Pinpoint the cell where the given text exists, returning its (x, y) midpoint coordinate. 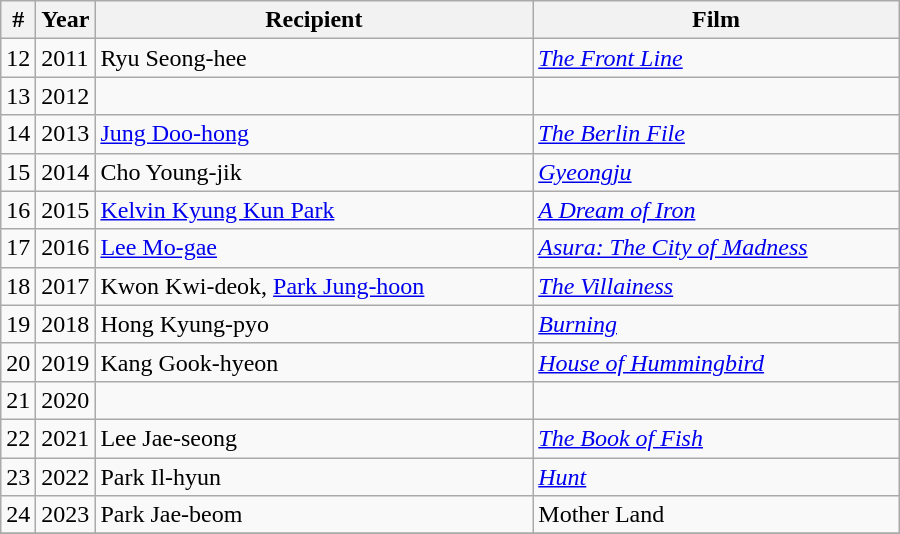
15 (18, 172)
17 (18, 248)
Asura: The City of Madness (716, 248)
2016 (66, 248)
24 (18, 515)
Year (66, 20)
2017 (66, 286)
19 (18, 324)
2022 (66, 477)
# (18, 20)
Kelvin Kyung Kun Park (314, 210)
Park Il-hyun (314, 477)
14 (18, 134)
Cho Young-jik (314, 172)
2023 (66, 515)
The Front Line (716, 58)
Film (716, 20)
The Berlin File (716, 134)
Ryu Seong-hee (314, 58)
2021 (66, 438)
Burning (716, 324)
Kwon Kwi-deok, Park Jung-hoon (314, 286)
18 (18, 286)
A Dream of Iron (716, 210)
16 (18, 210)
Hunt (716, 477)
23 (18, 477)
20 (18, 362)
Gyeongju (716, 172)
Park Jae-beom (314, 515)
2020 (66, 400)
Recipient (314, 20)
Kang Gook-hyeon (314, 362)
2019 (66, 362)
21 (18, 400)
Jung Doo-hong (314, 134)
22 (18, 438)
2018 (66, 324)
House of Hummingbird (716, 362)
2012 (66, 96)
Mother Land (716, 515)
Lee Jae-seong (314, 438)
Lee Mo-gae (314, 248)
12 (18, 58)
The Villainess (716, 286)
2014 (66, 172)
2013 (66, 134)
Hong Kyung-pyo (314, 324)
13 (18, 96)
2011 (66, 58)
2015 (66, 210)
The Book of Fish (716, 438)
